For the text-containing cell, return its midpoint in (X, Y) coordinate format. 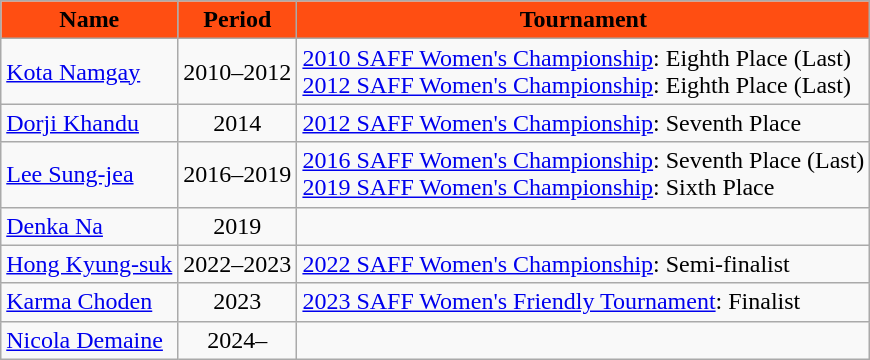
2023 (238, 302)
2024– (238, 340)
Tournament (584, 20)
Denka Na (90, 226)
2022–2023 (238, 264)
Dorji Khandu (90, 123)
2019 (238, 226)
2023 SAFF Women's Friendly Tournament: Finalist (584, 302)
2014 (238, 123)
2016–2019 (238, 174)
2016 SAFF Women's Championship: Seventh Place (Last)2019 SAFF Women's Championship: Sixth Place (584, 174)
2012 SAFF Women's Championship: Seventh Place (584, 123)
Nicola Demaine (90, 340)
Karma Choden (90, 302)
2010–2012 (238, 72)
Period (238, 20)
Hong Kyung-suk (90, 264)
2010 SAFF Women's Championship: Eighth Place (Last)2012 SAFF Women's Championship: Eighth Place (Last) (584, 72)
Lee Sung-jea (90, 174)
Name (90, 20)
Kota Namgay (90, 72)
2022 SAFF Women's Championship: Semi-finalist (584, 264)
